Capture the cell that displays the provided text and extract its (x, y) central coordinate. 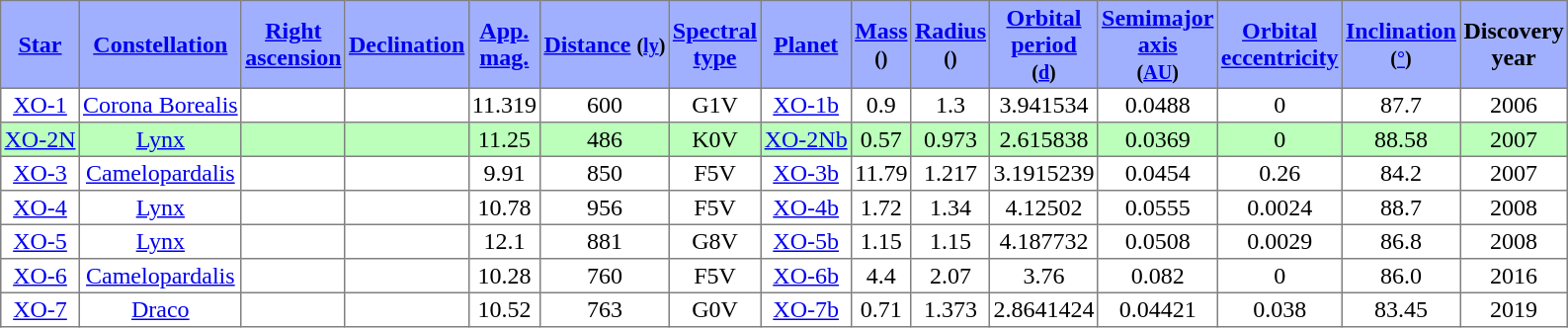
XO-1 (41, 105)
2006 (1514, 105)
0.0508 (1158, 241)
83.45 (1401, 309)
763 (605, 309)
XO-7b (806, 309)
Draco (160, 309)
0.71 (881, 309)
0.26 (1279, 173)
Constellation (160, 44)
10.52 (504, 309)
0.082 (1158, 276)
486 (605, 139)
10.78 (504, 207)
2019 (1514, 309)
2016 (1514, 276)
0.0029 (1279, 241)
86.8 (1401, 241)
3.941534 (1044, 105)
600 (605, 105)
88.58 (1401, 139)
Corona Borealis (160, 105)
2.07 (950, 276)
1.217 (950, 173)
G0V (715, 309)
XO-4 (41, 207)
XO-6 (41, 276)
0.9 (881, 105)
10.28 (504, 276)
Star (41, 44)
84.2 (1401, 173)
XO-1b (806, 105)
G8V (715, 241)
Mass() (881, 44)
1.34 (950, 207)
2.8641424 (1044, 309)
Radius() (950, 44)
Rightascension (292, 44)
K0V (715, 139)
4.12502 (1044, 207)
XO-6b (806, 276)
XO-2Nb (806, 139)
XO-3 (41, 173)
1.3 (950, 105)
Spectraltype (715, 44)
Inclination(°) (1401, 44)
850 (605, 173)
XO-2N (41, 139)
3.1915239 (1044, 173)
0.0369 (1158, 139)
11.79 (881, 173)
956 (605, 207)
760 (605, 276)
Distance (ly) (605, 44)
Orbitalperiod(d) (1044, 44)
App.mag. (504, 44)
88.7 (1401, 207)
2.615838 (1044, 139)
4.187732 (1044, 241)
G1V (715, 105)
1.72 (881, 207)
0.57 (881, 139)
Semimajoraxis(AU) (1158, 44)
4.4 (881, 276)
0.0488 (1158, 105)
0.0024 (1279, 207)
1.373 (950, 309)
881 (605, 241)
Orbitaleccentricity (1279, 44)
11.319 (504, 105)
Discoveryyear (1514, 44)
0.04421 (1158, 309)
0.0555 (1158, 207)
9.91 (504, 173)
86.0 (1401, 276)
XO-4b (806, 207)
XO-7 (41, 309)
Declination (407, 44)
0.038 (1279, 309)
11.25 (504, 139)
0.973 (950, 139)
XO-5 (41, 241)
3.76 (1044, 276)
XO-3b (806, 173)
12.1 (504, 241)
87.7 (1401, 105)
0.0454 (1158, 173)
Planet (806, 44)
XO-5b (806, 241)
